Determine the [X, Y] coordinate at the center of the cell enclosing the given text.  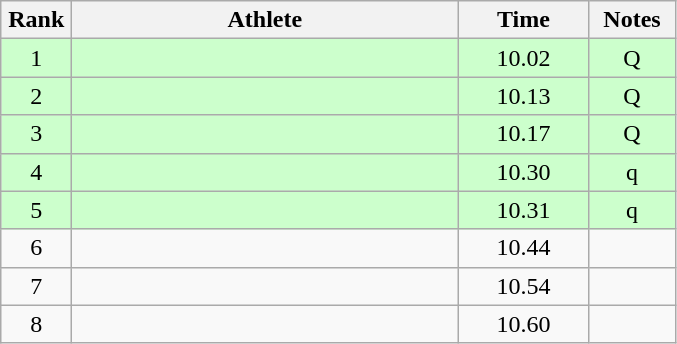
10.13 [524, 96]
1 [36, 58]
6 [36, 248]
10.02 [524, 58]
5 [36, 210]
10.17 [524, 134]
8 [36, 324]
10.54 [524, 286]
Time [524, 20]
Notes [632, 20]
10.30 [524, 172]
2 [36, 96]
3 [36, 134]
Rank [36, 20]
10.44 [524, 248]
Athlete [265, 20]
4 [36, 172]
10.60 [524, 324]
10.31 [524, 210]
7 [36, 286]
